Output the (x, y) coordinate of the center of the cell containing the given text.  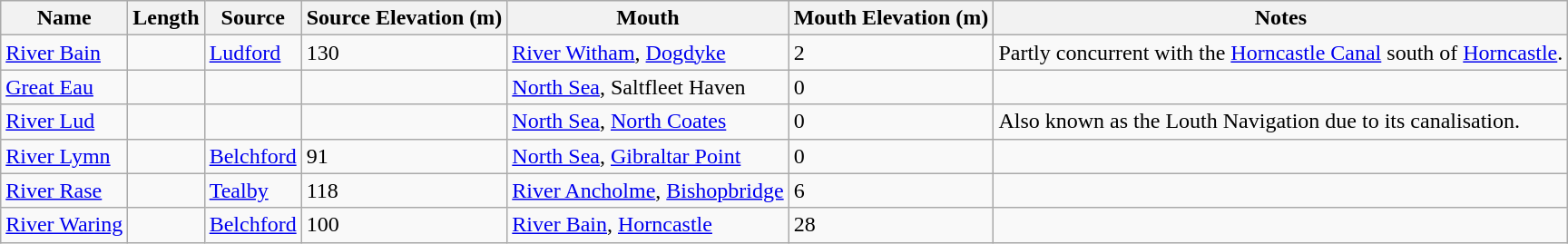
Name (64, 18)
91 (405, 156)
Tealby (252, 190)
Ludford (252, 53)
River Ancholme, Bishopbridge (648, 190)
6 (891, 190)
Notes (1281, 18)
River Witham, Dogdyke (648, 53)
Mouth (648, 18)
2 (891, 53)
Source Elevation (m) (405, 18)
Source (252, 18)
River Waring (64, 225)
River Bain (64, 53)
Length (166, 18)
130 (405, 53)
28 (891, 225)
118 (405, 190)
River Lud (64, 122)
River Bain, Horncastle (648, 225)
North Sea, Saltfleet Haven (648, 87)
100 (405, 225)
Partly concurrent with the Horncastle Canal south of Horncastle. (1281, 53)
River Rase (64, 190)
River Lymn (64, 156)
North Sea, Gibraltar Point (648, 156)
Also known as the Louth Navigation due to its canalisation. (1281, 122)
Great Eau (64, 87)
Mouth Elevation (m) (891, 18)
North Sea, North Coates (648, 122)
